Identify which cell holds the provided text, then report its [x, y] central coordinate. 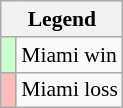
Miami win [70, 55]
Miami loss [70, 90]
Legend [62, 19]
